Locate the cell with the specified text and output its [X, Y] center coordinate. 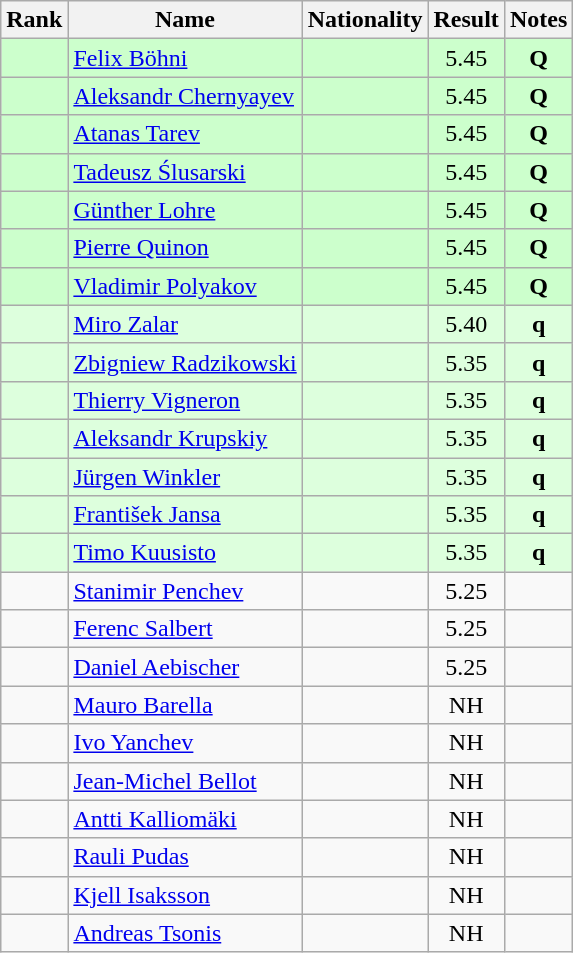
Andreas Tsonis [185, 933]
Rank [34, 20]
Name [185, 20]
Rauli Pudas [185, 857]
Result [466, 20]
Timo Kuusisto [185, 553]
Jürgen Winkler [185, 477]
Vladimir Polyakov [185, 286]
Aleksandr Krupskiy [185, 438]
Tadeusz Ślusarski [185, 172]
František Jansa [185, 515]
Günther Lohre [185, 210]
Nationality [365, 20]
Ferenc Salbert [185, 629]
Thierry Vigneron [185, 400]
Atanas Tarev [185, 134]
5.40 [466, 324]
Mauro Barella [185, 705]
Miro Zalar [185, 324]
Zbigniew Radzikowski [185, 362]
Kjell Isaksson [185, 895]
Antti Kalliomäki [185, 819]
Felix Böhni [185, 58]
Aleksandr Chernyayev [185, 96]
Ivo Yanchev [185, 743]
Jean-Michel Bellot [185, 781]
Stanimir Penchev [185, 591]
Notes [538, 20]
Pierre Quinon [185, 248]
Daniel Aebischer [185, 667]
